Determine the (X, Y) coordinate at the center of the cell enclosing the given text.  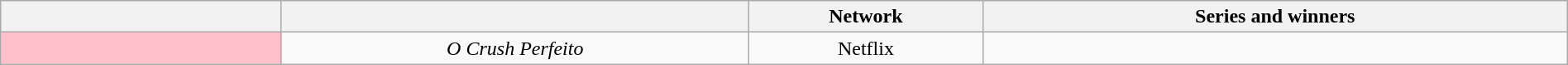
Series and winners (1275, 17)
O Crush Perfeito (515, 48)
Netflix (867, 48)
Network (867, 17)
